Pinpoint the cell where the given text exists, returning its (X, Y) midpoint coordinate. 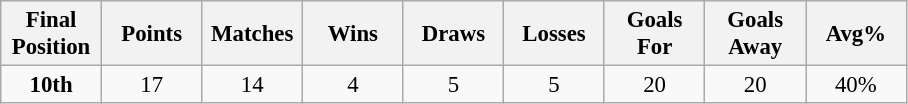
Points (152, 34)
Goals For (654, 34)
10th (52, 85)
14 (252, 85)
Losses (554, 34)
Wins (354, 34)
Matches (252, 34)
Goals Away (756, 34)
Final Position (52, 34)
17 (152, 85)
4 (354, 85)
40% (856, 85)
Avg% (856, 34)
Draws (454, 34)
